Search for the cell housing the specified text and yield its [x, y] center coordinate. 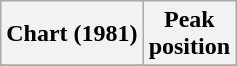
Peakposition [189, 34]
Chart (1981) [72, 34]
